Identify which cell holds the provided text, then report its [x, y] central coordinate. 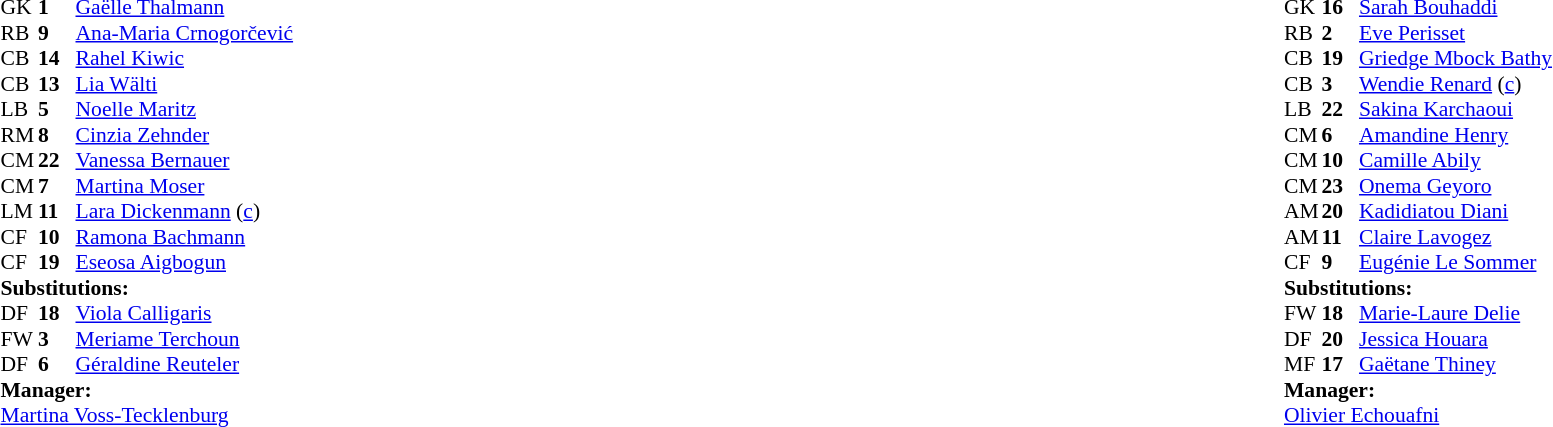
Ramona Bachmann [185, 237]
Kadidiatou Diani [1456, 211]
Eugénie Le Sommer [1456, 263]
14 [57, 59]
Amandine Henry [1456, 135]
2 [1340, 33]
Meriame Terchoun [185, 339]
17 [1340, 365]
23 [1340, 186]
8 [57, 135]
Jessica Houara [1456, 339]
13 [57, 84]
LM [19, 211]
Lia Wälti [185, 84]
Sakina Karchaoui [1456, 109]
Marie-Laure Delie [1456, 313]
Griedge Mbock Bathy [1456, 59]
Martina Moser [185, 186]
Claire Lavogez [1456, 237]
Vanessa Bernauer [185, 161]
5 [57, 109]
Lara Dickenmann (c) [185, 211]
RM [19, 135]
Cinzia Zehnder [185, 135]
MF [1303, 365]
Noelle Maritz [185, 109]
Rahel Kiwic [185, 59]
7 [57, 186]
Wendie Renard (c) [1456, 84]
Eseosa Aigbogun [185, 263]
Camille Abily [1456, 161]
Ana-Maria Crnogorčević [185, 33]
Onema Geyoro [1456, 186]
Viola Calligaris [185, 313]
Gaëtane Thiney [1456, 365]
Eve Perisset [1456, 33]
Géraldine Reuteler [185, 365]
